Detect which cell encompasses the target text, then output its (x, y) center coordinate. 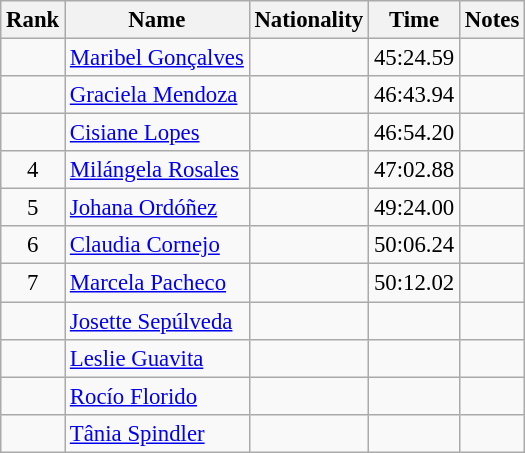
Time (414, 20)
45:24.59 (414, 58)
49:24.00 (414, 208)
Rank (33, 20)
Josette Sepúlveda (158, 321)
4 (33, 170)
46:54.20 (414, 133)
Milángela Rosales (158, 170)
Cisiane Lopes (158, 133)
47:02.88 (414, 170)
Name (158, 20)
46:43.94 (414, 95)
Johana Ordóñez (158, 208)
6 (33, 245)
Nationality (308, 20)
50:12.02 (414, 283)
Marcela Pacheco (158, 283)
Rocío Florido (158, 396)
Graciela Mendoza (158, 95)
7 (33, 283)
Leslie Guavita (158, 358)
Tânia Spindler (158, 433)
Notes (492, 20)
Claudia Cornejo (158, 245)
50:06.24 (414, 245)
5 (33, 208)
Maribel Gonçalves (158, 58)
